Find where the given text appears and provide that cell's center as [x, y] coordinate. 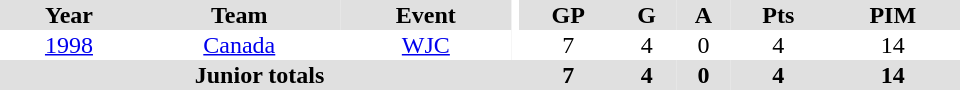
1998 [69, 45]
Year [69, 15]
Pts [778, 15]
A [704, 15]
WJC [426, 45]
PIM [893, 15]
GP [568, 15]
Canada [240, 45]
Junior totals [260, 75]
Team [240, 15]
Event [426, 15]
G [646, 15]
